Return the (x, y) coordinate for the center point of the cell that contains the specified text.  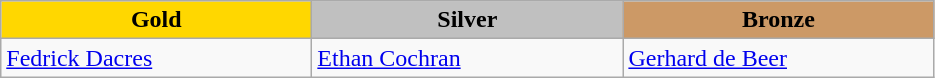
Silver (468, 20)
Ethan Cochran (468, 58)
Bronze (778, 20)
Gerhard de Beer (778, 58)
Fedrick Dacres (156, 58)
Gold (156, 20)
